Search for the cell housing the specified text and yield its (X, Y) center coordinate. 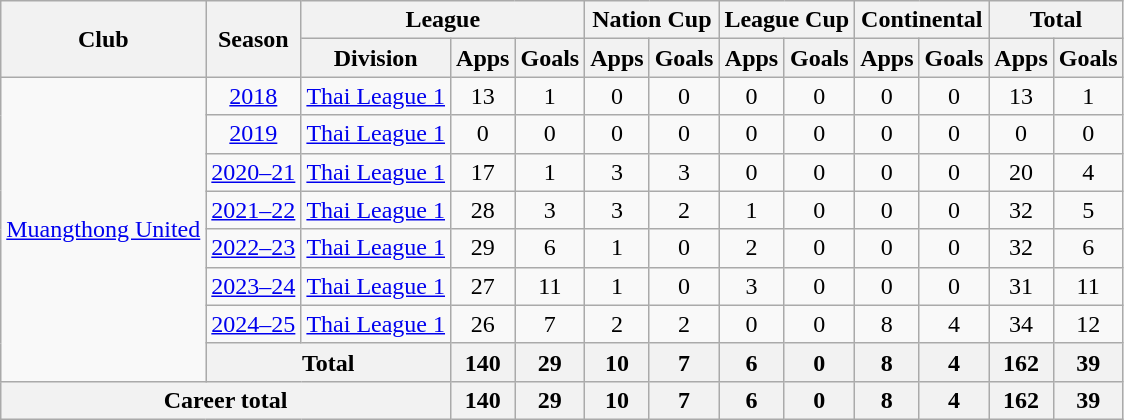
26 (483, 324)
34 (1021, 324)
12 (1088, 324)
League (443, 20)
2020–21 (254, 172)
2024–25 (254, 324)
Season (254, 39)
Nation Cup (652, 20)
2021–22 (254, 210)
Muangthong United (104, 229)
League Cup (787, 20)
27 (483, 286)
Career total (226, 400)
20 (1021, 172)
17 (483, 172)
5 (1088, 210)
Division (376, 58)
2018 (254, 96)
31 (1021, 286)
Continental (922, 20)
2022–23 (254, 248)
28 (483, 210)
2023–24 (254, 286)
2019 (254, 134)
Club (104, 39)
